Find where the given text appears and provide that cell's center as (x, y) coordinate. 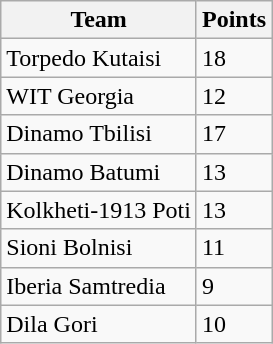
9 (234, 286)
Kolkheti-1913 Poti (99, 210)
Team (99, 20)
11 (234, 248)
Dinamo Batumi (99, 172)
17 (234, 134)
18 (234, 58)
Sioni Bolnisi (99, 248)
Torpedo Kutaisi (99, 58)
10 (234, 324)
Dinamo Tbilisi (99, 134)
Points (234, 20)
Dila Gori (99, 324)
Iberia Samtredia (99, 286)
WIT Georgia (99, 96)
12 (234, 96)
